Locate the cell with the specified text and output its (x, y) center coordinate. 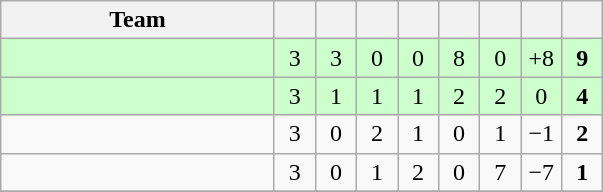
−7 (542, 172)
4 (582, 96)
+8 (542, 58)
Team (138, 20)
−1 (542, 134)
8 (460, 58)
9 (582, 58)
7 (500, 172)
